Capture the cell that displays the provided text and extract its [X, Y] central coordinate. 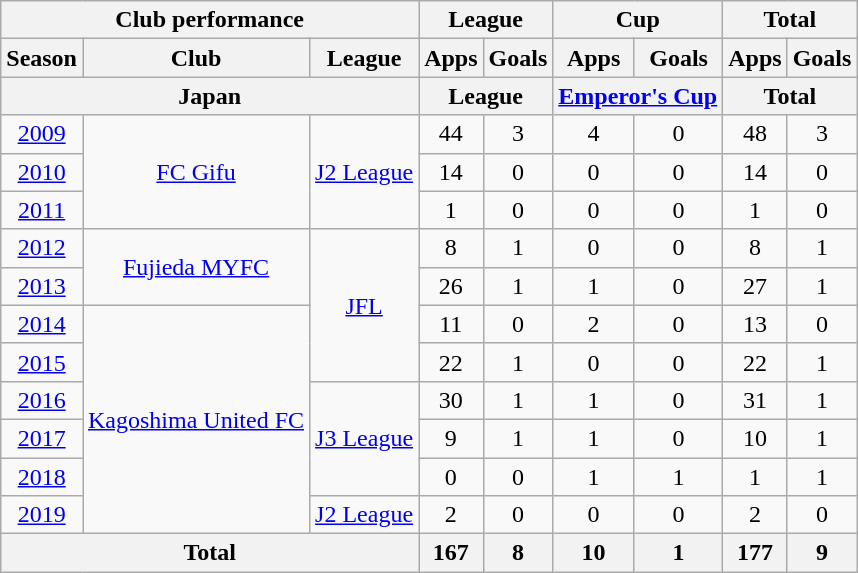
Emperor's Cup [638, 96]
2015 [42, 362]
Kagoshima United FC [196, 419]
2018 [42, 477]
Season [42, 58]
Japan [210, 96]
FC Gifu [196, 172]
Club [196, 58]
44 [451, 134]
31 [755, 400]
30 [451, 400]
11 [451, 324]
J3 League [364, 438]
2011 [42, 210]
167 [451, 553]
2012 [42, 248]
2019 [42, 515]
2010 [42, 172]
27 [755, 286]
2016 [42, 400]
26 [451, 286]
2009 [42, 134]
177 [755, 553]
13 [755, 324]
Cup [638, 20]
2014 [42, 324]
2013 [42, 286]
2017 [42, 438]
Club performance [210, 20]
48 [755, 134]
JFL [364, 305]
Fujieda MYFC [196, 267]
4 [594, 134]
